Output the [x, y] coordinate of the center of the cell containing the given text.  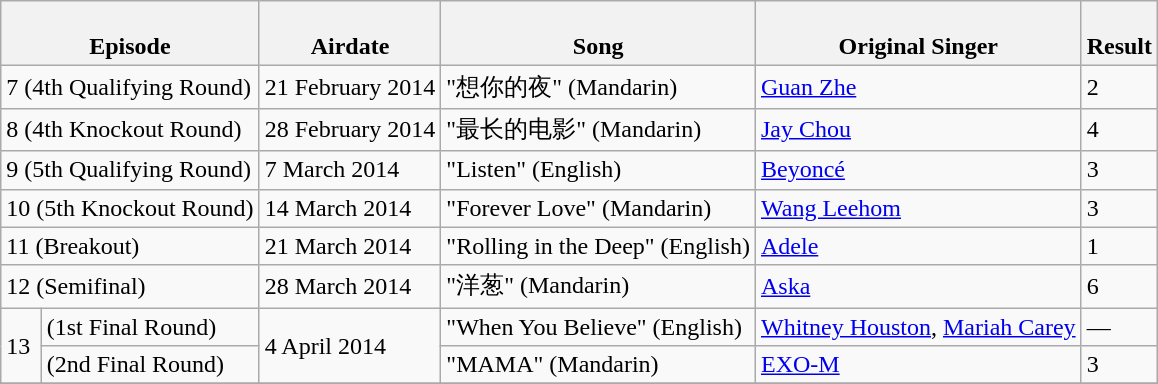
"MAMA" (Mandarin) [598, 365]
4 [1119, 130]
EXO-M [918, 365]
"When You Believe" (English) [598, 327]
Guan Zhe [918, 88]
11 (Breakout) [130, 246]
12 (Semifinal) [130, 286]
— [1119, 327]
7 (4th Qualifying Round) [130, 88]
Aska [918, 286]
"Listen" (English) [598, 170]
6 [1119, 286]
Episode [130, 34]
21 February 2014 [350, 88]
Airdate [350, 34]
1 [1119, 246]
Jay Chou [918, 130]
Song [598, 34]
14 March 2014 [350, 208]
2 [1119, 88]
"最长的电影" (Mandarin) [598, 130]
"想你的夜" (Mandarin) [598, 88]
"Rolling in the Deep" (English) [598, 246]
28 February 2014 [350, 130]
7 March 2014 [350, 170]
Result [1119, 34]
8 (4th Knockout Round) [130, 130]
9 (5th Qualifying Round) [130, 170]
28 March 2014 [350, 286]
Wang Leehom [918, 208]
21 March 2014 [350, 246]
(2nd Final Round) [150, 365]
"Forever Love" (Mandarin) [598, 208]
Beyoncé [918, 170]
"洋葱" (Mandarin) [598, 286]
(1st Final Round) [150, 327]
4 April 2014 [350, 346]
Whitney Houston, Mariah Carey [918, 327]
Original Singer [918, 34]
10 (5th Knockout Round) [130, 208]
13 [21, 346]
Adele [918, 246]
